For the text-containing cell, return its midpoint in [X, Y] coordinate format. 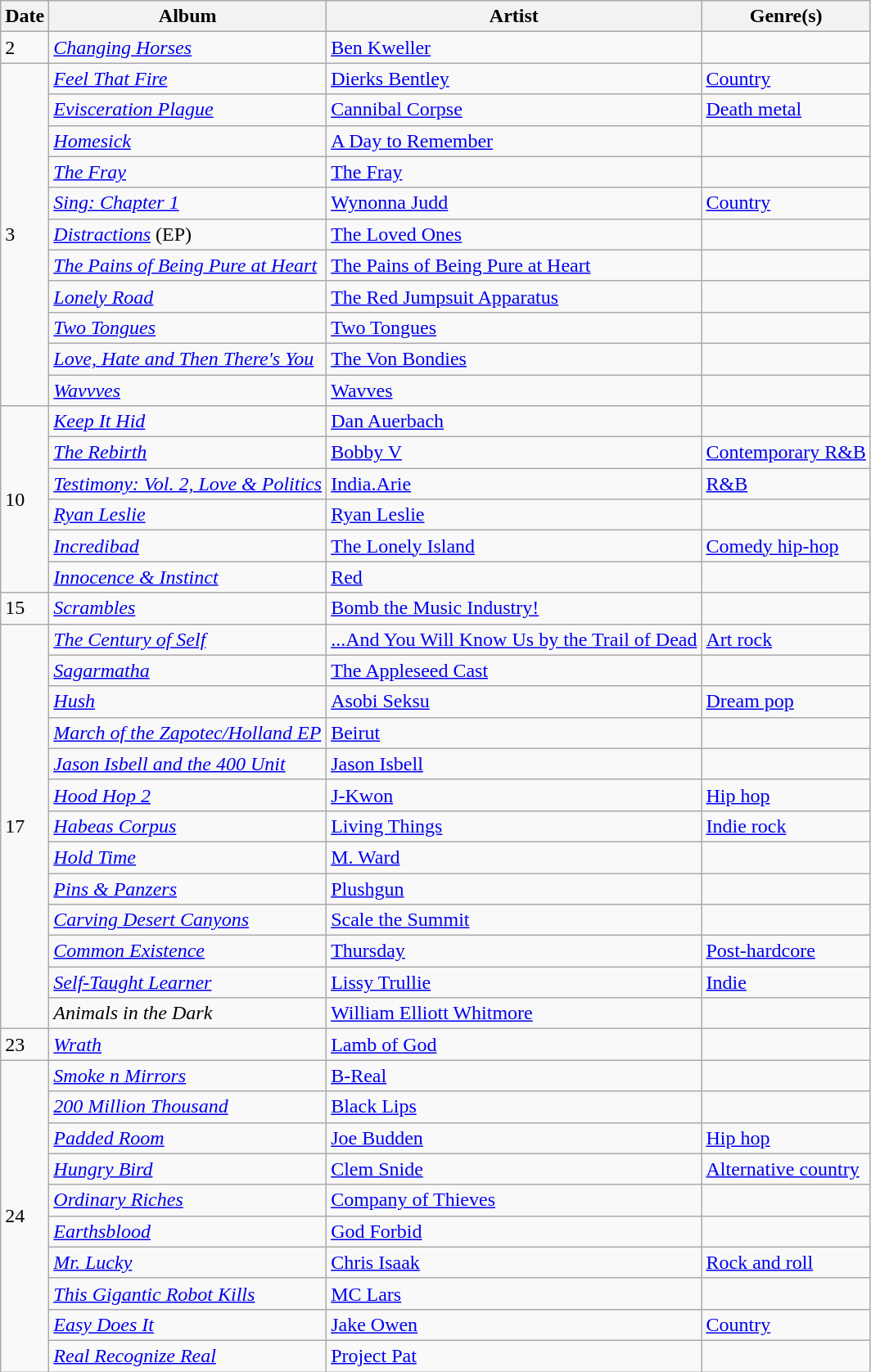
Incredibad [188, 546]
William Elliott Whitmore [514, 1013]
MC Lars [514, 1293]
Scrambles [188, 608]
Ordinary Riches [188, 1200]
2 [25, 47]
Red [514, 577]
The Appleseed Cast [514, 670]
Hood Hop 2 [188, 795]
Homesick [188, 141]
Date [25, 16]
Lissy Trullie [514, 982]
Indie rock [786, 826]
Love, Hate and Then There's You [188, 359]
Innocence & Instinct [188, 577]
Joe Budden [514, 1138]
24 [25, 1216]
Thursday [514, 951]
23 [25, 1045]
Earthsblood [188, 1231]
Jason Isbell [514, 764]
Wavves [514, 390]
Pins & Panzers [188, 888]
Lamb of God [514, 1045]
Black Lips [514, 1107]
200 Million Thousand [188, 1107]
Sagarmatha [188, 670]
M. Ward [514, 857]
Post-hardcore [786, 951]
The Lonely Island [514, 546]
March of the Zapotec/Holland EP [188, 733]
Padded Room [188, 1138]
Ben Kweller [514, 47]
Feel That Fire [188, 79]
Bobby V [514, 453]
This Gigantic Robot Kills [188, 1293]
Dierks Bentley [514, 79]
Rock and roll [786, 1262]
Jason Isbell and the 400 Unit [188, 764]
R&B [786, 484]
Bomb the Music Industry! [514, 608]
Wavvves [188, 390]
God Forbid [514, 1231]
The Von Bondies [514, 359]
Artist [514, 16]
Wrath [188, 1045]
...And You Will Know Us by the Trail of Dead [514, 639]
Sing: Chapter 1 [188, 203]
Genre(s) [786, 16]
Chris Isaak [514, 1262]
Hungry Bird [188, 1169]
15 [25, 608]
Scale the Summit [514, 920]
Hush [188, 702]
Testimony: Vol. 2, Love & Politics [188, 484]
Jake Owen [514, 1325]
Evisceration Plague [188, 110]
Keep It Hid [188, 422]
The Rebirth [188, 453]
Contemporary R&B [786, 453]
Alternative country [786, 1169]
Habeas Corpus [188, 826]
Project Pat [514, 1356]
Comedy hip-hop [786, 546]
India.Arie [514, 484]
Dream pop [786, 702]
Animals in the Dark [188, 1013]
Indie [786, 982]
Changing Horses [188, 47]
Real Recognize Real [188, 1356]
Art rock [786, 639]
Living Things [514, 826]
Wynonna Judd [514, 203]
Death metal [786, 110]
Dan Auerbach [514, 422]
Plushgun [514, 888]
Beirut [514, 733]
3 [25, 234]
A Day to Remember [514, 141]
Cannibal Corpse [514, 110]
Asobi Seksu [514, 702]
Common Existence [188, 951]
Distractions (EP) [188, 234]
Easy Does It [188, 1325]
10 [25, 499]
B-Real [514, 1076]
Mr. Lucky [188, 1262]
Album [188, 16]
The Red Jumpsuit Apparatus [514, 296]
Company of Thieves [514, 1200]
The Loved Ones [514, 234]
Self-Taught Learner [188, 982]
Carving Desert Canyons [188, 920]
Lonely Road [188, 296]
Smoke n Mirrors [188, 1076]
17 [25, 827]
Clem Snide [514, 1169]
The Century of Self [188, 639]
J-Kwon [514, 795]
Hold Time [188, 857]
